From the cell containing the given text, extract its center point as [x, y] coordinate. 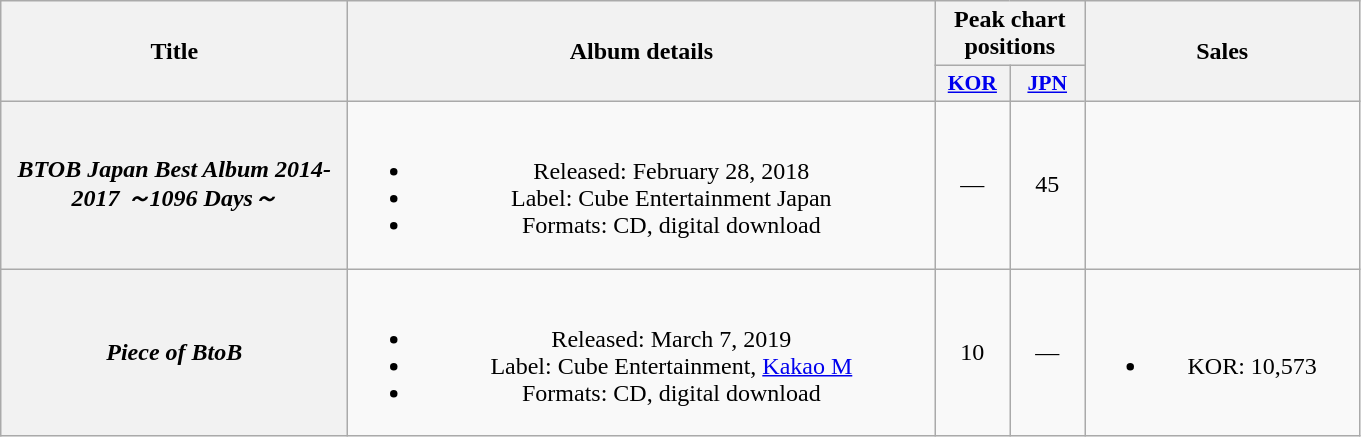
Released: February 28, 2018 Label: Cube Entertainment JapanFormats: CD, digital download [642, 184]
Title [174, 52]
10 [972, 352]
KOR: 10,573 [1222, 352]
BTOB Japan Best Album 2014-2017 ～1096 Days～ [174, 184]
Sales [1222, 52]
Peak chart positions [1010, 34]
KOR [972, 84]
JPN [1048, 84]
45 [1048, 184]
Album details [642, 52]
Piece of BtoB [174, 352]
Released: March 7, 2019 Label: Cube Entertainment, Kakao MFormats: CD, digital download [642, 352]
